For the text-containing cell, return its midpoint in [X, Y] coordinate format. 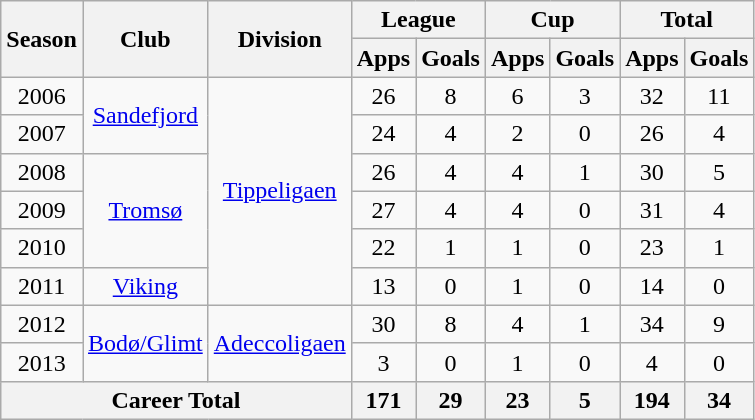
Tippeligaen [280, 191]
11 [719, 96]
2010 [42, 248]
Viking [145, 286]
Season [42, 39]
Cup [552, 20]
2008 [42, 172]
27 [383, 210]
Club [145, 39]
14 [652, 286]
2011 [42, 286]
2007 [42, 134]
2009 [42, 210]
League [418, 20]
2006 [42, 96]
2013 [42, 362]
Adeccoligaen [280, 343]
6 [517, 96]
2012 [42, 324]
31 [652, 210]
Bodø/Glimt [145, 343]
29 [451, 400]
Tromsø [145, 210]
22 [383, 248]
Total [687, 20]
194 [652, 400]
Sandefjord [145, 115]
13 [383, 286]
24 [383, 134]
171 [383, 400]
Career Total [176, 400]
Division [280, 39]
2 [517, 134]
9 [719, 324]
32 [652, 96]
